For the text-containing cell, return its midpoint in [X, Y] coordinate format. 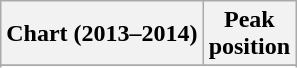
Chart (2013–2014) [102, 34]
Peakposition [249, 34]
